Return (X, Y) of the center of cell containing provided text 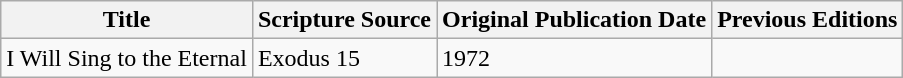
1972 (574, 58)
Exodus 15 (344, 58)
Original Publication Date (574, 20)
Title (127, 20)
I Will Sing to the Eternal (127, 58)
Scripture Source (344, 20)
Previous Editions (808, 20)
